Return [x, y] of the center of cell containing provided text 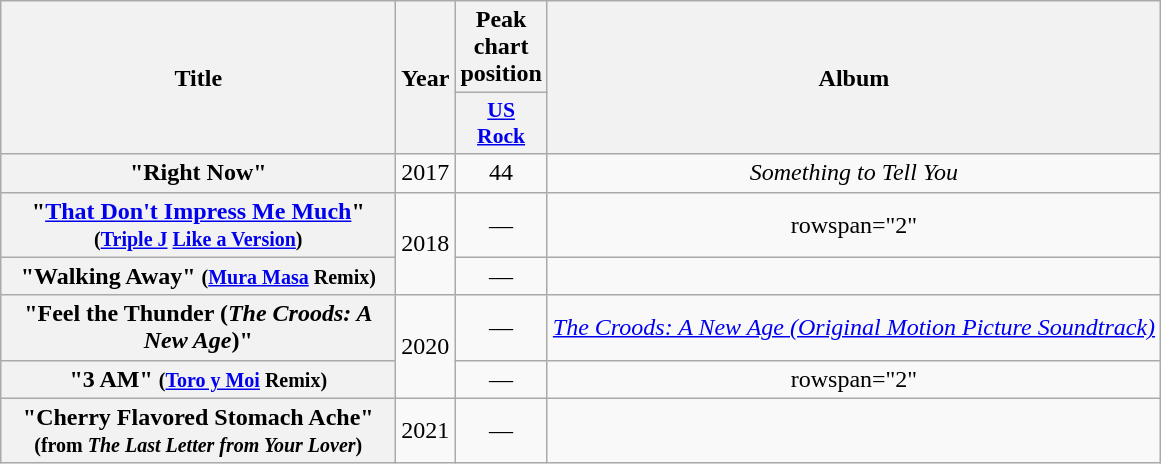
2021 [426, 430]
"3 AM" (Toro y Moi Remix) [198, 379]
"Cherry Flavored Stomach Ache" (from The Last Letter from Your Lover) [198, 430]
Year [426, 78]
Peakchartposition [501, 47]
"That Don't Impress Me Much" (Triple J Like a Version) [198, 224]
"Feel the Thunder (The Croods: A New Age)" [198, 328]
2018 [426, 244]
USRock [501, 124]
Title [198, 78]
"Walking Away" (Mura Masa Remix) [198, 276]
"Right Now" [198, 173]
44 [501, 173]
2017 [426, 173]
2020 [426, 346]
Something to Tell You [854, 173]
The Croods: A New Age (Original Motion Picture Soundtrack) [854, 328]
Album [854, 78]
